Output the [x, y] coordinate of the center of the cell containing the given text.  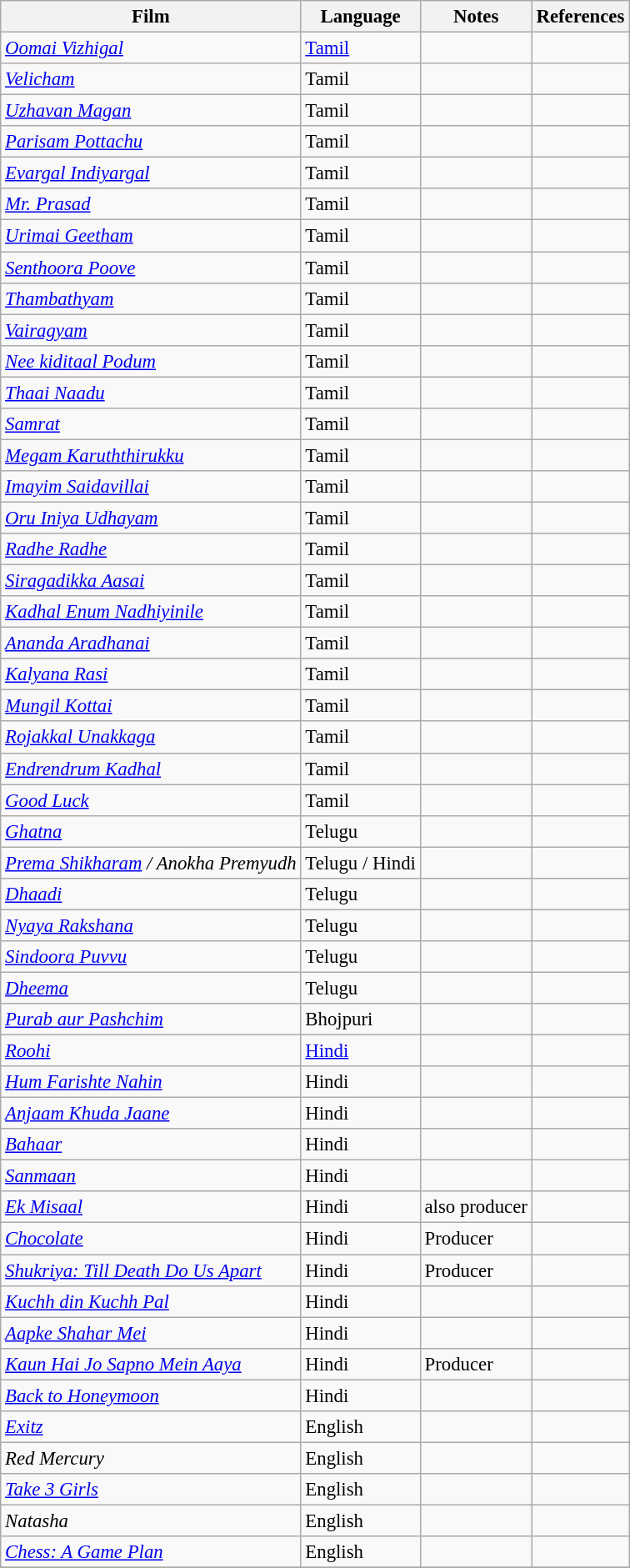
Radhe Radhe [151, 549]
Red Mercury [151, 1458]
Language [360, 17]
Velicham [151, 79]
Parisam Pottachu [151, 142]
Prema Shikharam / Anokha Premyudh [151, 863]
Good Luck [151, 800]
Vairagyam [151, 330]
Mr. Prasad [151, 204]
Oru Iniya Udhayam [151, 518]
Ghatna [151, 831]
Ananda Aradhanai [151, 644]
Natasha [151, 1520]
Bhojpuri [360, 1019]
Thaai Naadu [151, 393]
Sanmaan [151, 1176]
Kadhal Enum Nadhiyinile [151, 612]
Chocolate [151, 1239]
Kalyana Rasi [151, 674]
Film [151, 17]
Shukriya: Till Death Do Us Apart [151, 1270]
Oomai Vizhigal [151, 48]
Dhaadi [151, 894]
Endrendrum Kadhal [151, 769]
Nyaya Rakshana [151, 925]
Purab aur Pashchim [151, 1019]
Senthoora Poove [151, 268]
Take 3 Girls [151, 1490]
Exitz [151, 1427]
Rojakkal Unakkaga [151, 738]
Siragadikka Aasai [151, 581]
Back to Honeymoon [151, 1395]
Chess: A Game Plan [151, 1552]
Anjaam Khuda Jaane [151, 1114]
Telugu / Hindi [360, 863]
Megam Karuththirukku [151, 455]
Uzhavan Magan [151, 111]
Urimai Geetham [151, 236]
Aapke Shahar Mei [151, 1333]
Bahaar [151, 1145]
also producer [476, 1208]
Kaun Hai Jo Sapno Mein Aaya [151, 1364]
References [580, 17]
Roohi [151, 1051]
Dheema [151, 988]
Thambathyam [151, 298]
Sindoora Puvvu [151, 957]
Mungil Kottai [151, 706]
Kuchh din Kuchh Pal [151, 1301]
Imayim Saidavillai [151, 487]
Notes [476, 17]
Ek Misaal [151, 1208]
Nee kiditaal Podum [151, 361]
Evargal Indiyargal [151, 173]
Hum Farishte Nahin [151, 1082]
Samrat [151, 424]
